Identify which cell holds the provided text, then report its (X, Y) central coordinate. 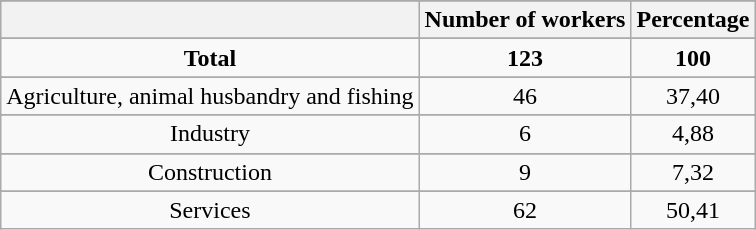
Construction (210, 172)
62 (525, 210)
50,41 (693, 210)
46 (525, 96)
Total (210, 58)
7,32 (693, 172)
9 (525, 172)
37,40 (693, 96)
Industry (210, 134)
123 (525, 58)
4,88 (693, 134)
6 (525, 134)
Agriculture, animal husbandry and fishing (210, 96)
100 (693, 58)
Percentage (693, 20)
Services (210, 210)
Number of workers (525, 20)
